Scan for the cell matching the given text and deliver its (X, Y) coordinate at center. 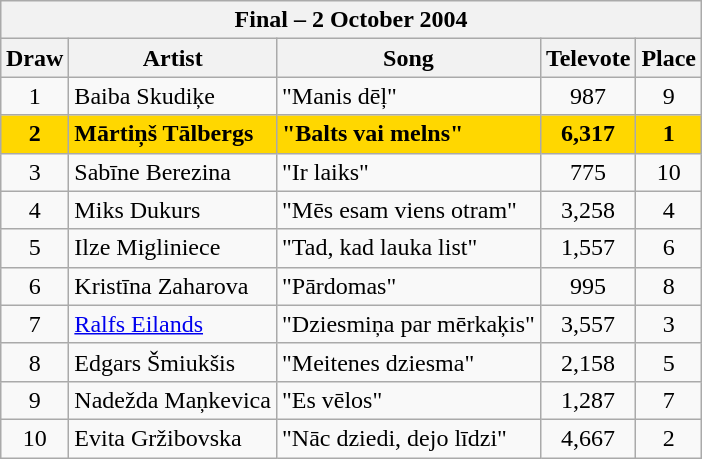
Edgars Šmiukšis (173, 362)
Final – 2 October 2004 (350, 20)
Televote (588, 58)
Place (669, 58)
4,667 (588, 438)
1,557 (588, 248)
"Es vēlos" (408, 400)
Baiba Skudiķe (173, 96)
987 (588, 96)
3,557 (588, 324)
Ilze Migliniece (173, 248)
Song (408, 58)
Nadežda Maņkevica (173, 400)
Sabīne Berezina (173, 172)
Artist (173, 58)
"Nāc dziedi, dejo līdzi" (408, 438)
Mārtiņš Tālbergs (173, 134)
Draw (34, 58)
Kristīna Zaharova (173, 286)
775 (588, 172)
3,258 (588, 210)
2,158 (588, 362)
"Ir laiks" (408, 172)
Evita Gržibovska (173, 438)
6,317 (588, 134)
"Dziesmiņa par mērkaķis" (408, 324)
"Pārdomas" (408, 286)
1,287 (588, 400)
Miks Dukurs (173, 210)
"Balts vai melns" (408, 134)
"Mēs esam viens otram" (408, 210)
Ralfs Eilands (173, 324)
995 (588, 286)
"Tad, kad lauka list" (408, 248)
"Manis dēļ" (408, 96)
"Meitenes dziesma" (408, 362)
